Scan for the cell matching the given text and deliver its [X, Y] coordinate at center. 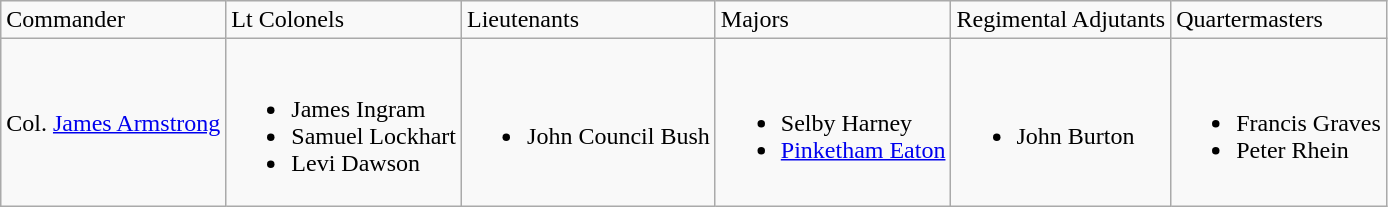
Lt Colonels [344, 20]
Francis GravesPeter Rhein [1279, 122]
John Burton [1061, 122]
Regimental Adjutants [1061, 20]
James IngramSamuel LockhartLevi Dawson [344, 122]
Quartermasters [1279, 20]
Selby HarneyPinketham Eaton [833, 122]
Commander [114, 20]
Lieutenants [589, 20]
Majors [833, 20]
Col. James Armstrong [114, 122]
John Council Bush [589, 122]
